Scan for the cell matching the given text and deliver its [X, Y] coordinate at center. 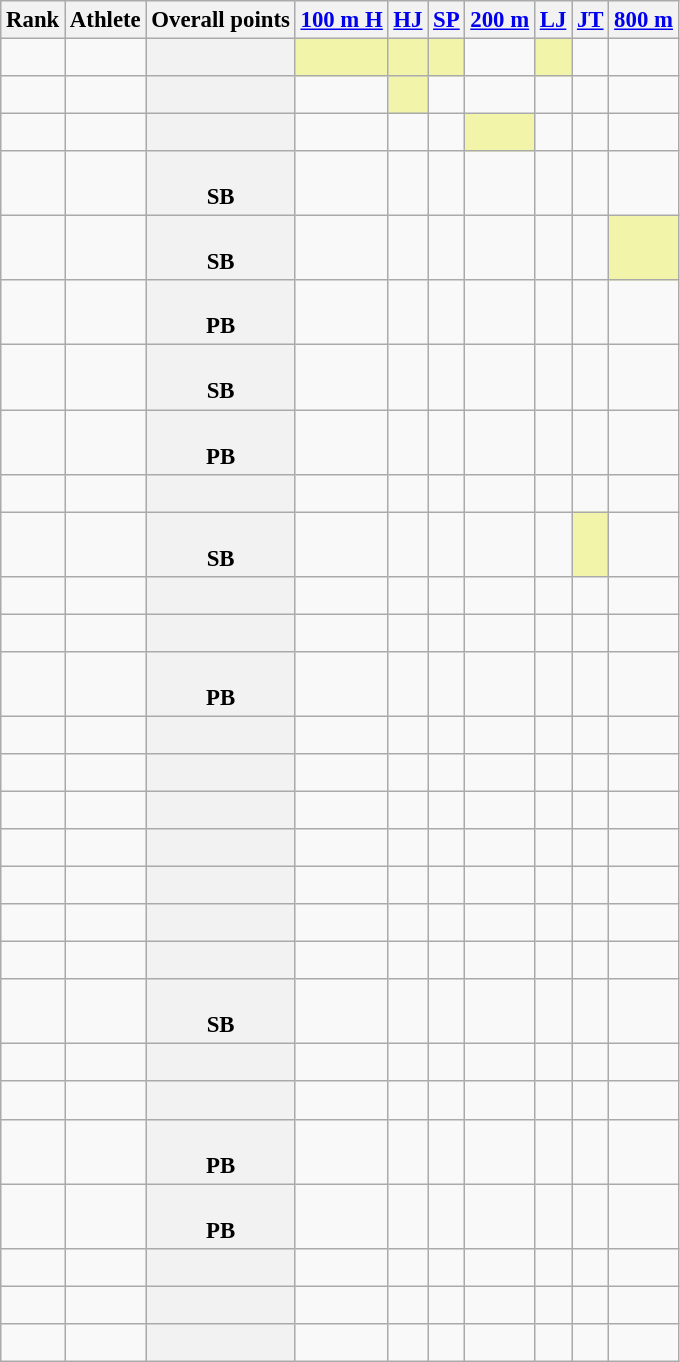
800 m [644, 20]
LJ [552, 20]
JT [590, 20]
HJ [408, 20]
200 m [500, 20]
SP [446, 20]
Rank [33, 20]
Overall points [220, 20]
100 m H [342, 20]
Athlete [106, 20]
